Search for the cell housing the specified text and yield its (X, Y) center coordinate. 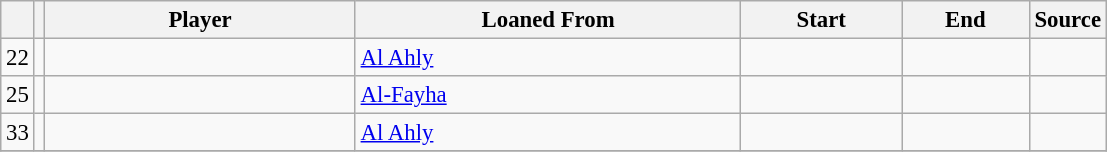
22 (18, 58)
Source (1068, 20)
Al-Fayha (548, 95)
25 (18, 95)
33 (18, 133)
Start (822, 20)
Loaned From (548, 20)
Player (200, 20)
End (966, 20)
